Provide the (X, Y) coordinate of the cell's center where the given text is located.  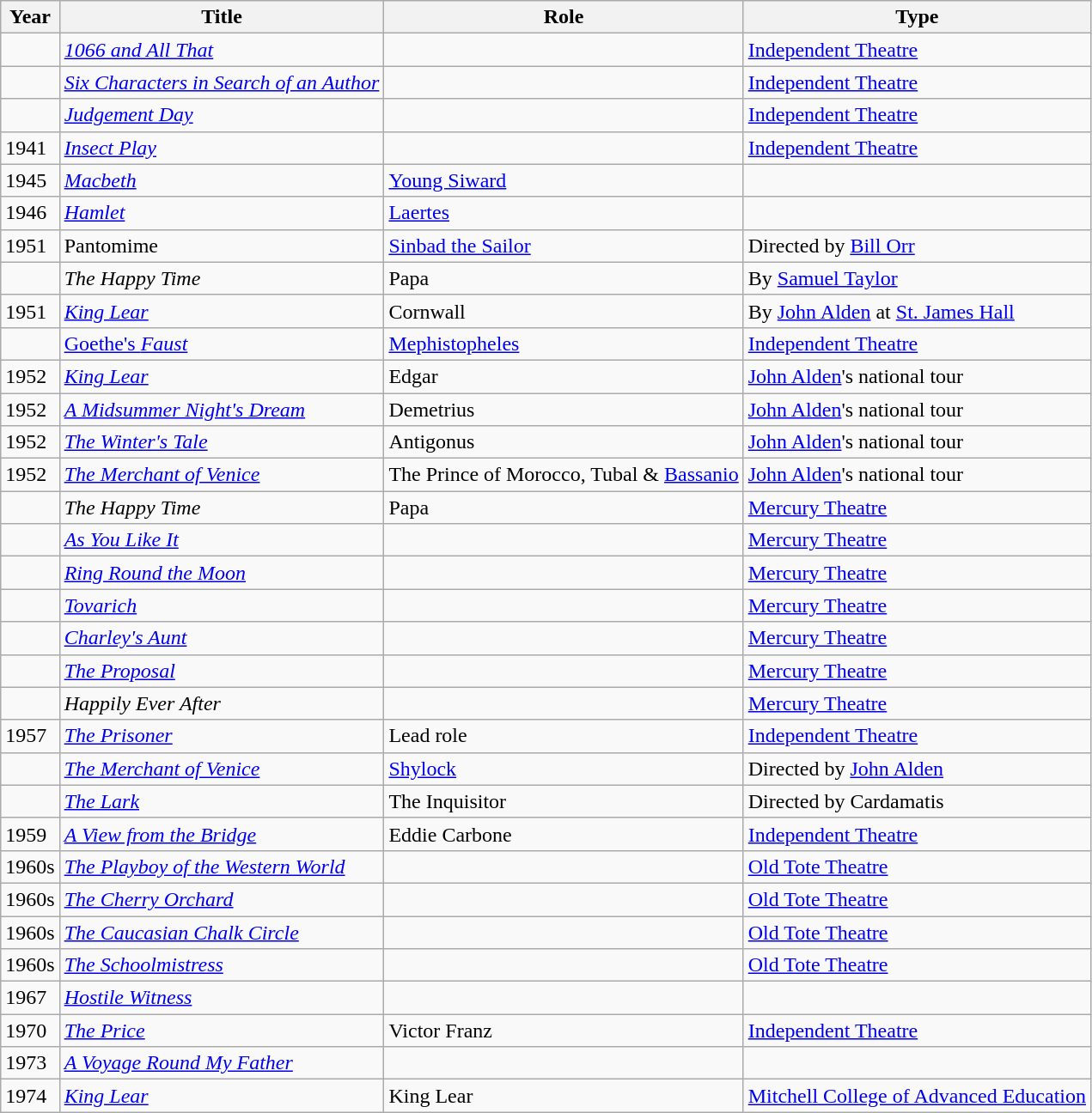
Hostile Witness (222, 998)
Six Characters in Search of an Author (222, 82)
Directed by Cardamatis (917, 801)
Laertes (564, 213)
Happily Ever After (222, 703)
Antigonus (564, 442)
The Cherry Orchard (222, 899)
The Price (222, 1031)
Victor Franz (564, 1031)
Charley's Aunt (222, 638)
Goethe's Faust (222, 344)
Mitchell College of Advanced Education (917, 1096)
The Winter's Tale (222, 442)
By John Alden at St. James Hall (917, 311)
A View from the Bridge (222, 834)
The Prisoner (222, 736)
Judgement Day (222, 115)
The Playboy of the Western World (222, 867)
Role (564, 17)
The Schoolmistress (222, 965)
Mephistopheles (564, 344)
Insect Play (222, 148)
1973 (30, 1063)
Cornwall (564, 311)
1066 and All That (222, 50)
1970 (30, 1031)
A Midsummer Night's Dream (222, 410)
The Proposal (222, 671)
As You Like It (222, 540)
Year (30, 17)
Demetrius (564, 410)
1974 (30, 1096)
Hamlet (222, 213)
Sinbad the Sailor (564, 246)
The Prince of Morocco, Tubal & Bassanio (564, 475)
1945 (30, 180)
Edgar (564, 376)
Macbeth (222, 180)
A Voyage Round My Father (222, 1063)
Pantomime (222, 246)
Eddie Carbone (564, 834)
Young Siward (564, 180)
By Samuel Taylor (917, 278)
Ring Round the Moon (222, 573)
The Caucasian Chalk Circle (222, 932)
Type (917, 17)
The Lark (222, 801)
Tovarich (222, 605)
Lead role (564, 736)
1957 (30, 736)
Directed by Bill Orr (917, 246)
Title (222, 17)
1946 (30, 213)
Shylock (564, 769)
The Inquisitor (564, 801)
1941 (30, 148)
1967 (30, 998)
1959 (30, 834)
Directed by John Alden (917, 769)
